Capture the cell that displays the provided text and extract its [X, Y] central coordinate. 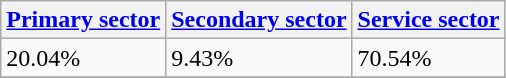
9.43% [259, 58]
Service sector [428, 20]
70.54% [428, 58]
20.04% [84, 58]
Secondary sector [259, 20]
Primary sector [84, 20]
